Scan for the cell matching the given text and deliver its (X, Y) coordinate at center. 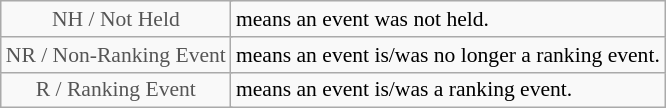
means an event is/was a ranking event. (448, 90)
NH / Not Held (116, 19)
means an event is/was no longer a ranking event. (448, 55)
NR / Non-Ranking Event (116, 55)
means an event was not held. (448, 19)
R / Ranking Event (116, 90)
